Output the (X, Y) coordinate of the center of the cell containing the given text.  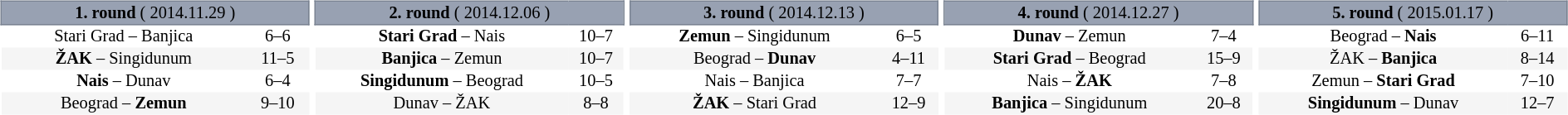
3. round ( 2014.12.13 ) (784, 12)
Dunav – ŽAK (442, 104)
15–9 (1224, 60)
Nais – Banjica (754, 81)
4–11 (909, 60)
8–8 (596, 104)
Nais – ŽAK (1070, 81)
9–10 (277, 104)
Zemun – Stari Grad (1384, 81)
7–4 (1224, 36)
8–14 (1538, 60)
4. round ( 2014.12.27 ) (1098, 12)
Banjica – Singidunum (1070, 104)
6–5 (909, 36)
12–7 (1538, 104)
Beograd – Dunav (754, 60)
Beograd – Nais (1384, 36)
6–11 (1538, 36)
12–9 (909, 104)
Singidunum – Dunav (1384, 104)
Stari Grad – Banjica (123, 36)
Zemun – Singidunum (754, 36)
11–5 (277, 60)
7–8 (1224, 81)
1. round ( 2014.11.29 ) (154, 12)
5. round ( 2015.01.17 ) (1414, 12)
Nais – Dunav (123, 81)
6–6 (277, 36)
2. round ( 2014.12.06 ) (470, 12)
Singidunum – Beograd (442, 81)
Dunav – Zemun (1070, 36)
7–7 (909, 81)
7–10 (1538, 81)
10–5 (596, 81)
20–8 (1224, 104)
ŽAK – Singidunum (123, 60)
Stari Grad – Nais (442, 36)
ŽAK – Stari Grad (754, 104)
Banjica – Zemun (442, 60)
ŽAK – Banjica (1384, 60)
Beograd – Zemun (123, 104)
Stari Grad – Beograd (1070, 60)
6–4 (277, 81)
